Locate the cell with the specified text and output its [x, y] center coordinate. 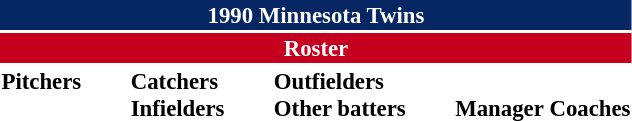
1990 Minnesota Twins [316, 15]
Roster [316, 48]
